Determine the (x, y) coordinate at the center of the cell enclosing the given text.  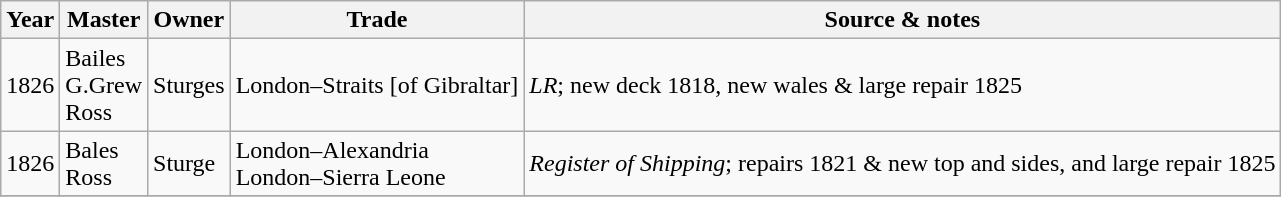
Register of Shipping; repairs 1821 & new top and sides, and large repair 1825 (902, 164)
Master (104, 20)
Trade (377, 20)
Sturge (190, 164)
London–AlexandriaLondon–Sierra Leone (377, 164)
BailesG.GrewRoss (104, 85)
Sturges (190, 85)
London–Straits [of Gibraltar] (377, 85)
Owner (190, 20)
Year (30, 20)
BalesRoss (104, 164)
LR; new deck 1818, new wales & large repair 1825 (902, 85)
Source & notes (902, 20)
